For the text-containing cell, return its midpoint in [x, y] coordinate format. 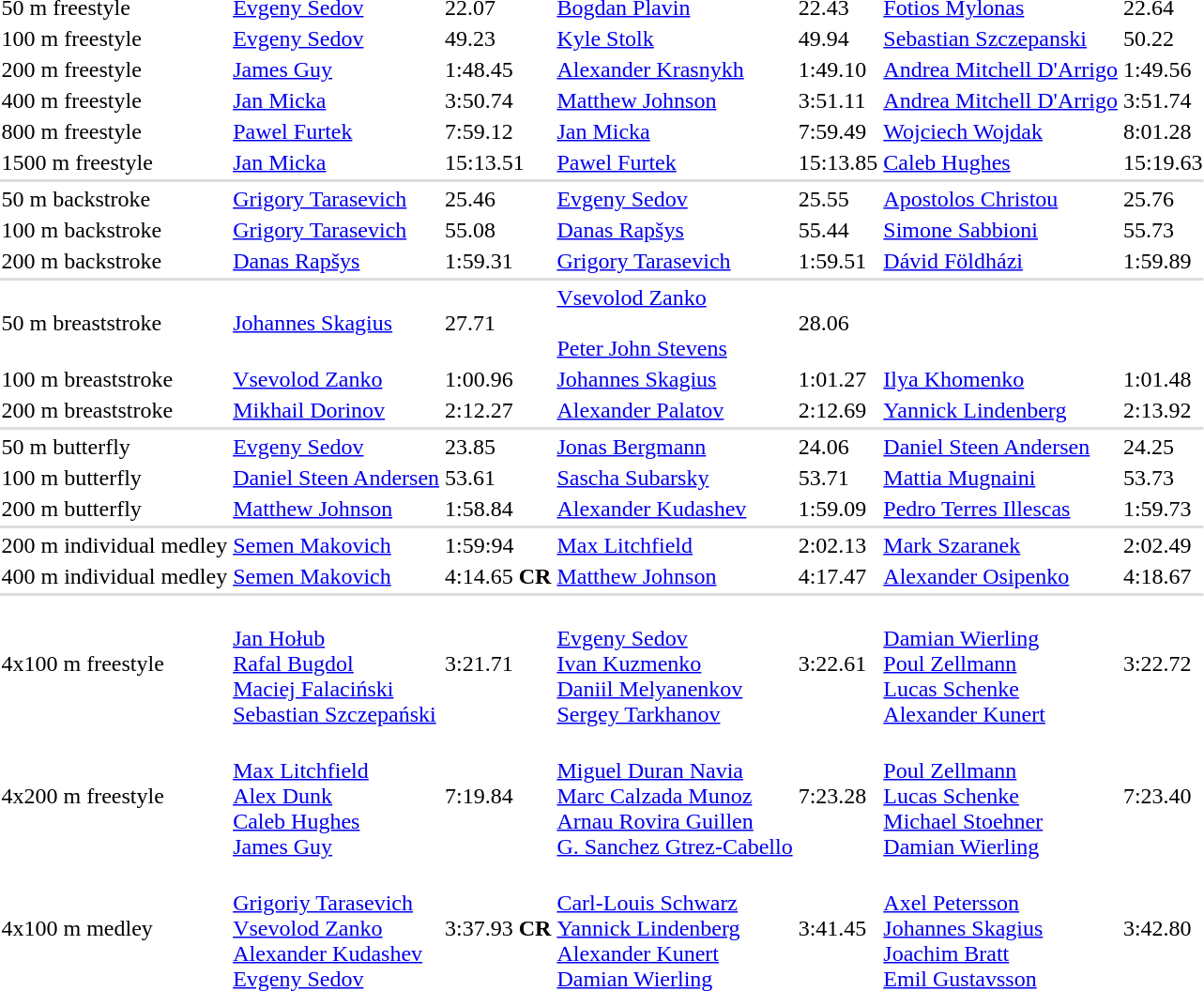
Mikhail Dorinov [336, 410]
400 m individual medley [114, 576]
7:23.28 [838, 796]
3:51.11 [838, 100]
1:49.10 [838, 69]
Simone Sabbioni [1000, 230]
Mattia Mugnaini [1000, 478]
400 m freestyle [114, 100]
1:58.84 [498, 509]
Vsevolod Zanko [336, 379]
Ilya Khomenko [1000, 379]
7:19.84 [498, 796]
1500 m freestyle [114, 162]
50 m backstroke [114, 199]
50.22 [1163, 38]
1:01.48 [1163, 379]
15:19.63 [1163, 162]
2:12.69 [838, 410]
Caleb Hughes [1000, 162]
55.73 [1163, 230]
27.71 [498, 323]
1:59.31 [498, 261]
3:50.74 [498, 100]
Apostolos Christou [1000, 199]
Wojciech Wojdak [1000, 131]
55.44 [838, 230]
15:13.51 [498, 162]
4x200 m freestyle [114, 796]
Max Litchfield [675, 545]
4:14.65 CR [498, 576]
53.71 [838, 478]
3:22.72 [1163, 663]
Damian WierlingPoul ZellmannLucas SchenkeAlexander Kunert [1000, 663]
Poul ZellmannLucas SchenkeMichael StoehnerDamian Wierling [1000, 796]
Miguel Duran NaviaMarc Calzada MunozArnau Rovira GuillenG. Sanchez Gtrez-Cabello [675, 796]
3:51.74 [1163, 100]
8:01.28 [1163, 131]
23.85 [498, 447]
24.25 [1163, 447]
Jonas Bergmann [675, 447]
Pedro Terres Illescas [1000, 509]
1:48.45 [498, 69]
4:18.67 [1163, 576]
2:13.92 [1163, 410]
Sascha Subarsky [675, 478]
Alexander Kudashev [675, 509]
49.23 [498, 38]
25.55 [838, 199]
25.46 [498, 199]
200 m butterfly [114, 509]
Kyle Stolk [675, 38]
Alexander Krasnykh [675, 69]
53.61 [498, 478]
Max LitchfieldAlex DunkCaleb HughesJames Guy [336, 796]
100 m backstroke [114, 230]
Sebastian Szczepanski [1000, 38]
Alexander Osipenko [1000, 576]
200 m backstroke [114, 261]
Dávid Földházi [1000, 261]
200 m individual medley [114, 545]
200 m breaststroke [114, 410]
2:02.49 [1163, 545]
3:22.61 [838, 663]
4x100 m freestyle [114, 663]
55.08 [498, 230]
25.76 [1163, 199]
Alexander Palatov [675, 410]
100 m breaststroke [114, 379]
Evgeny SedovIvan KuzmenkoDaniil MelyanenkovSergey Tarkhanov [675, 663]
1:59.89 [1163, 261]
Yannick Lindenberg [1000, 410]
53.73 [1163, 478]
1:59.73 [1163, 509]
James Guy [336, 69]
7:59.12 [498, 131]
200 m freestyle [114, 69]
2:12.27 [498, 410]
24.06 [838, 447]
1:01.27 [838, 379]
4:17.47 [838, 576]
1:59.09 [838, 509]
1:00.96 [498, 379]
7:59.49 [838, 131]
800 m freestyle [114, 131]
2:02.13 [838, 545]
28.06 [838, 323]
Mark Szaranek [1000, 545]
3:21.71 [498, 663]
Vsevolod Zanko Peter John Stevens [675, 323]
1:49.56 [1163, 69]
50 m butterfly [114, 447]
15:13.85 [838, 162]
100 m butterfly [114, 478]
Jan HołubRafal BugdolMaciej FalacińskiSebastian Szczepański [336, 663]
1:59:94 [498, 545]
49.94 [838, 38]
1:59.51 [838, 261]
7:23.40 [1163, 796]
50 m breaststroke [114, 323]
100 m freestyle [114, 38]
